Return the (x, y) coordinate for the center point of the cell that contains the specified text.  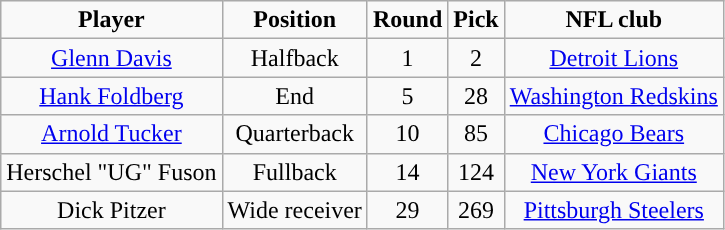
1 (407, 58)
NFL club (614, 20)
End (294, 96)
269 (476, 210)
Position (294, 20)
Round (407, 20)
Halfback (294, 58)
Dick Pitzer (112, 210)
Washington Redskins (614, 96)
Chicago Bears (614, 134)
Pittsburgh Steelers (614, 210)
2 (476, 58)
Player (112, 20)
Pick (476, 20)
Glenn Davis (112, 58)
Arnold Tucker (112, 134)
Fullback (294, 172)
28 (476, 96)
New York Giants (614, 172)
5 (407, 96)
85 (476, 134)
14 (407, 172)
124 (476, 172)
Hank Foldberg (112, 96)
Wide receiver (294, 210)
Quarterback (294, 134)
29 (407, 210)
Herschel "UG" Fuson (112, 172)
10 (407, 134)
Detroit Lions (614, 58)
